Determine the (x, y) coordinate at the center of the cell enclosing the given text.  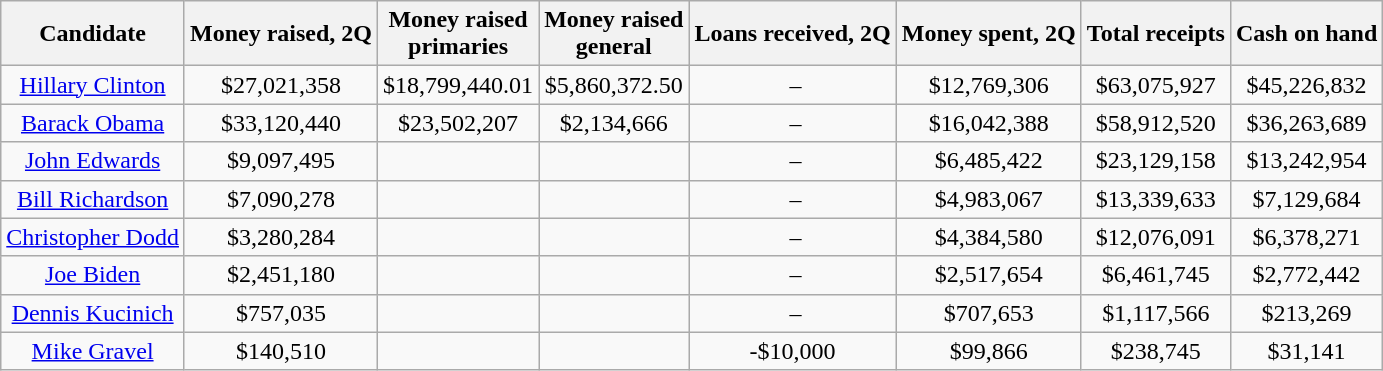
$2,134,666 (614, 123)
Money raised, 2Q (280, 34)
John Edwards (93, 161)
$4,983,067 (988, 199)
$23,502,207 (458, 123)
Hillary Clinton (93, 85)
Loans received, 2Q (792, 34)
$63,075,927 (1156, 85)
$58,912,520 (1156, 123)
Cash on hand (1306, 34)
$2,772,442 (1306, 275)
$33,120,440 (280, 123)
$16,042,388 (988, 123)
$7,090,278 (280, 199)
Money raisedprimaries (458, 34)
$1,117,566 (1156, 313)
$27,021,358 (280, 85)
Dennis Kucinich (93, 313)
$9,097,495 (280, 161)
Mike Gravel (93, 351)
$4,384,580 (988, 237)
$13,242,954 (1306, 161)
$2,451,180 (280, 275)
Bill Richardson (93, 199)
$6,485,422 (988, 161)
$6,461,745 (1156, 275)
$12,769,306 (988, 85)
$45,226,832 (1306, 85)
$31,141 (1306, 351)
$3,280,284 (280, 237)
$2,517,654 (988, 275)
Barack Obama (93, 123)
Christopher Dodd (93, 237)
$6,378,271 (1306, 237)
Joe Biden (93, 275)
$213,269 (1306, 313)
$36,263,689 (1306, 123)
Money raisedgeneral (614, 34)
$13,339,633 (1156, 199)
$12,076,091 (1156, 237)
$757,035 (280, 313)
$238,745 (1156, 351)
$5,860,372.50 (614, 85)
Money spent, 2Q (988, 34)
$707,653 (988, 313)
Total receipts (1156, 34)
$18,799,440.01 (458, 85)
$23,129,158 (1156, 161)
Candidate (93, 34)
-$10,000 (792, 351)
$140,510 (280, 351)
$7,129,684 (1306, 199)
$99,866 (988, 351)
